Pinpoint the cell where the given text exists, returning its [x, y] midpoint coordinate. 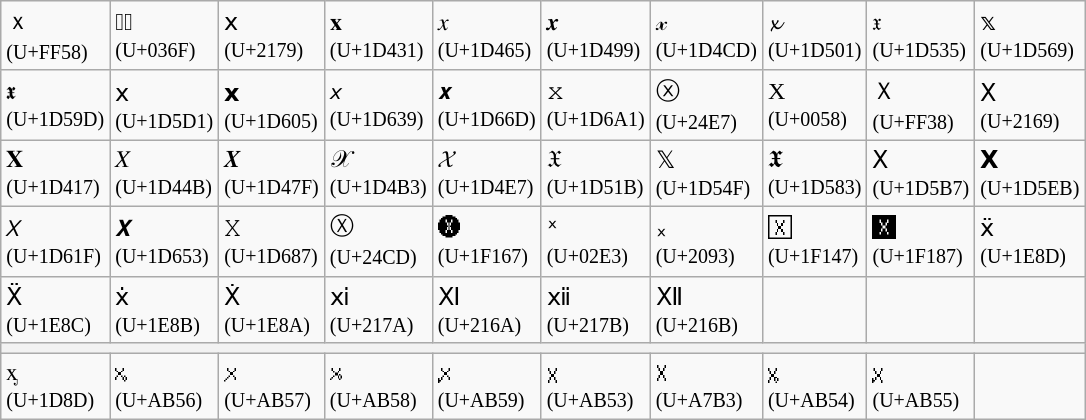
🅧 (U+1F167) [486, 241]
𝗑 (U+1D5D1) [164, 105]
Ⅹ (U+2169) [1030, 105]
𝙭 (U+1D66D) [486, 105]
𝘟 (U+1D61F) [56, 241]
Ｘ (U+FF38) [921, 105]
ꭔ (U+AB54) [814, 386]
ˣ (U+02E3) [596, 241]
🅇 (U+1F147) [814, 241]
ｘ (U+FF58) [56, 36]
ꭕ (U+AB55) [921, 386]
ꭘ (U+AB58) [378, 386]
X (U+0058) [814, 105]
Ⓧ (U+24CD) [378, 241]
𝕩 (U+1D569) [1030, 36]
◌ͯ (U+036F) [164, 36]
𝙓 (U+1D653) [164, 241]
ꭓ (U+AB53) [596, 386]
𝖷 (U+1D5B7) [921, 174]
𝖃 (U+1D583) [814, 174]
𝑥 (U+1D465) [486, 36]
Ⅺ (U+216A) [486, 310]
🆇 (U+1F187) [921, 241]
ẍ (U+1E8D) [1030, 241]
𝔛 (U+1D51B) [596, 174]
𝓍 (U+1D4CD) [706, 36]
Ⅻ (U+216B) [706, 310]
Ꭓ (U+A7B3) [706, 386]
𝐱 (U+1D431) [378, 36]
𝗫 (U+1D5EB) [1030, 174]
Ẍ (U+1E8C) [56, 310]
𝖝 (U+1D59D) [56, 105]
ⅺ (U+217A) [378, 310]
𝑿 (U+1D47F) [272, 174]
ᶍ (U+1D8D) [56, 386]
ꭗ (U+AB57) [272, 386]
𝘹 (U+1D639) [378, 105]
𝕏 (U+1D54F) [706, 174]
𝘅 (U+1D605) [272, 105]
ẋ (U+1E8B) [164, 310]
𝒙 (U+1D499) [596, 36]
ₓ (U+2093) [706, 241]
𝚇 (U+1D687) [272, 241]
𝚡 (U+1D6A1) [596, 105]
𝔵 (U+1D535) [921, 36]
ꭙ (U+AB59) [486, 386]
ꭖ (U+AB56) [164, 386]
ⓧ (U+24E7) [706, 105]
ⅻ (U+217B) [596, 310]
𝒳 (U+1D4B3) [378, 174]
𝔁 (U+1D501) [814, 36]
𝓧 (U+1D4E7) [486, 174]
𝐗 (U+1D417) [56, 174]
𝑋 (U+1D44B) [164, 174]
Ẋ (U+1E8A) [272, 310]
ⅹ (U+2179) [272, 36]
